Extract the [X, Y] coordinate from the center of the cell holding the provided text.  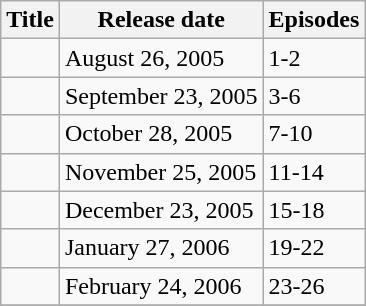
Episodes [314, 20]
3-6 [314, 96]
11-14 [314, 172]
15-18 [314, 210]
November 25, 2005 [161, 172]
August 26, 2005 [161, 58]
7-10 [314, 134]
Release date [161, 20]
February 24, 2006 [161, 286]
December 23, 2005 [161, 210]
1-2 [314, 58]
October 28, 2005 [161, 134]
January 27, 2006 [161, 248]
23-26 [314, 286]
19-22 [314, 248]
Title [30, 20]
September 23, 2005 [161, 96]
